Find where the given text appears and provide that cell's center as (X, Y) coordinate. 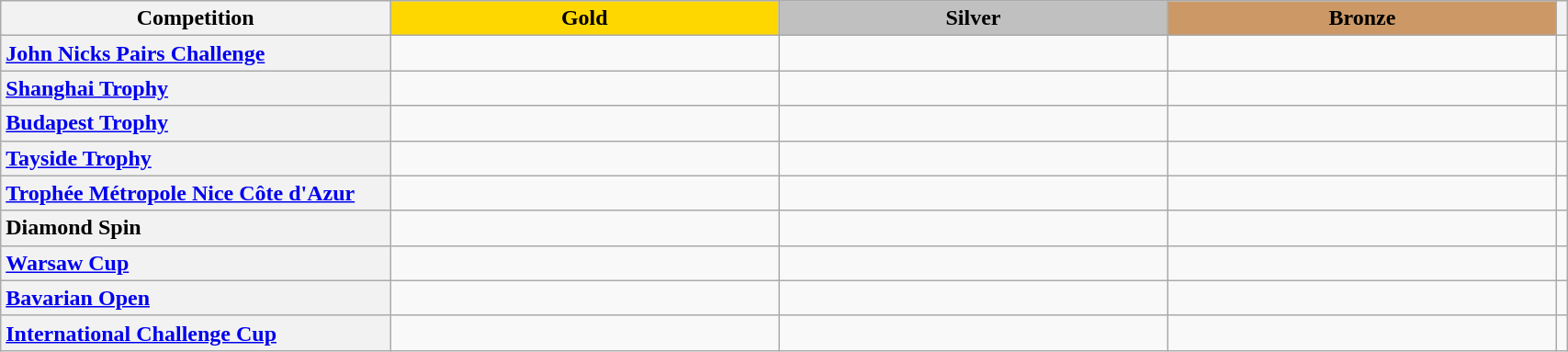
Bavarian Open (196, 298)
International Challenge Cup (196, 333)
Trophée Métropole Nice Côte d'Azur (196, 193)
Budapest Trophy (196, 123)
John Nicks Pairs Challenge (196, 53)
Gold (584, 18)
Shanghai Trophy (196, 88)
Diamond Spin (196, 228)
Competition (196, 18)
Tayside Trophy (196, 158)
Warsaw Cup (196, 263)
Silver (974, 18)
Bronze (1361, 18)
